Identify which cell holds the provided text, then report its [x, y] central coordinate. 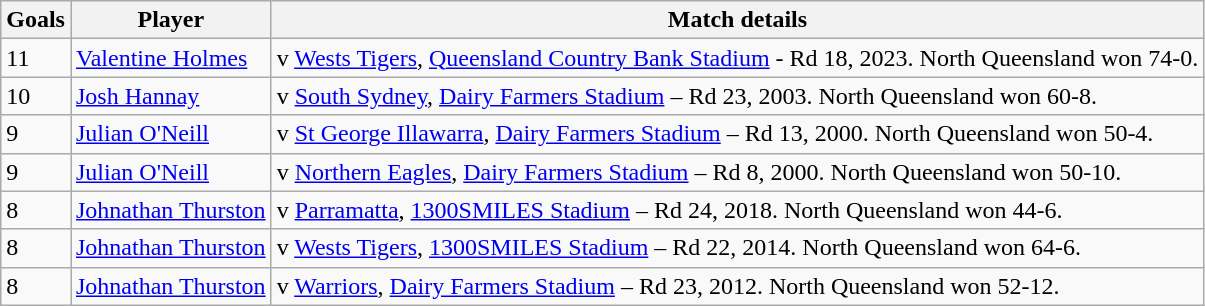
v Wests Tigers, 1300SMILES Stadium – Rd 22, 2014. North Queensland won 64-6. [738, 248]
Goals [36, 20]
10 [36, 96]
11 [36, 58]
Match details [738, 20]
v Parramatta, 1300SMILES Stadium – Rd 24, 2018. North Queensland won 44-6. [738, 210]
v St George Illawarra, Dairy Farmers Stadium – Rd 13, 2000. North Queensland won 50-4. [738, 134]
v Wests Tigers, Queensland Country Bank Stadium - Rd 18, 2023. North Queensland won 74-0. [738, 58]
v Warriors, Dairy Farmers Stadium – Rd 23, 2012. North Queensland won 52-12. [738, 286]
Player [170, 20]
v Northern Eagles, Dairy Farmers Stadium – Rd 8, 2000. North Queensland won 50-10. [738, 172]
v South Sydney, Dairy Farmers Stadium – Rd 23, 2003. North Queensland won 60-8. [738, 96]
Valentine Holmes [170, 58]
Josh Hannay [170, 96]
